Capture the cell that displays the provided text and extract its [x, y] central coordinate. 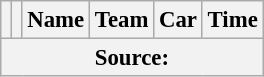
Car [178, 20]
Source: [132, 58]
Team [121, 20]
Name [56, 20]
Time [232, 20]
